Return the (X, Y) coordinate for the center point of the cell that contains the specified text.  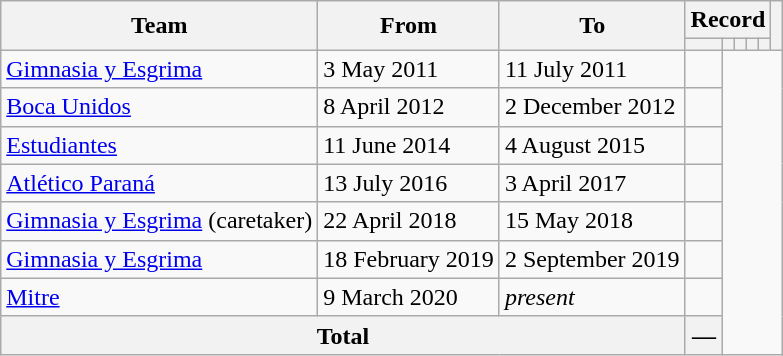
Atlético Paraná (160, 183)
18 February 2019 (409, 259)
3 May 2011 (409, 69)
4 August 2015 (592, 145)
present (592, 297)
3 April 2017 (592, 183)
Total (343, 335)
11 June 2014 (409, 145)
22 April 2018 (409, 221)
2 December 2012 (592, 107)
Boca Unidos (160, 107)
— (704, 335)
15 May 2018 (592, 221)
13 July 2016 (409, 183)
Gimnasia y Esgrima (caretaker) (160, 221)
Record (728, 20)
To (592, 26)
8 April 2012 (409, 107)
From (409, 26)
Mitre (160, 297)
11 July 2011 (592, 69)
Team (160, 26)
Estudiantes (160, 145)
2 September 2019 (592, 259)
9 March 2020 (409, 297)
